Return (x, y) of the center of cell containing provided text 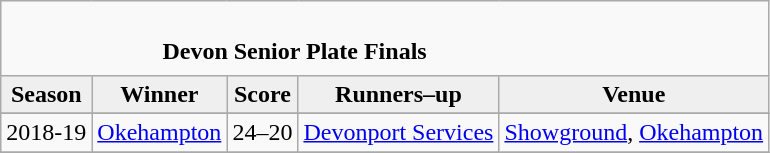
Showground, Okehampton (634, 132)
24–20 (262, 132)
Venue (634, 94)
Devonport Services (398, 132)
Winner (160, 94)
Runners–up (398, 94)
2018-19 (46, 132)
Okehampton (160, 132)
Season (46, 94)
Score (262, 94)
